Determine the (x, y) coordinate at the center of the cell enclosing the given text.  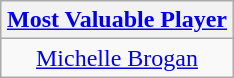
Most Valuable Player (116, 20)
Michelle Brogan (116, 58)
